Capture the cell that displays the provided text and extract its [X, Y] central coordinate. 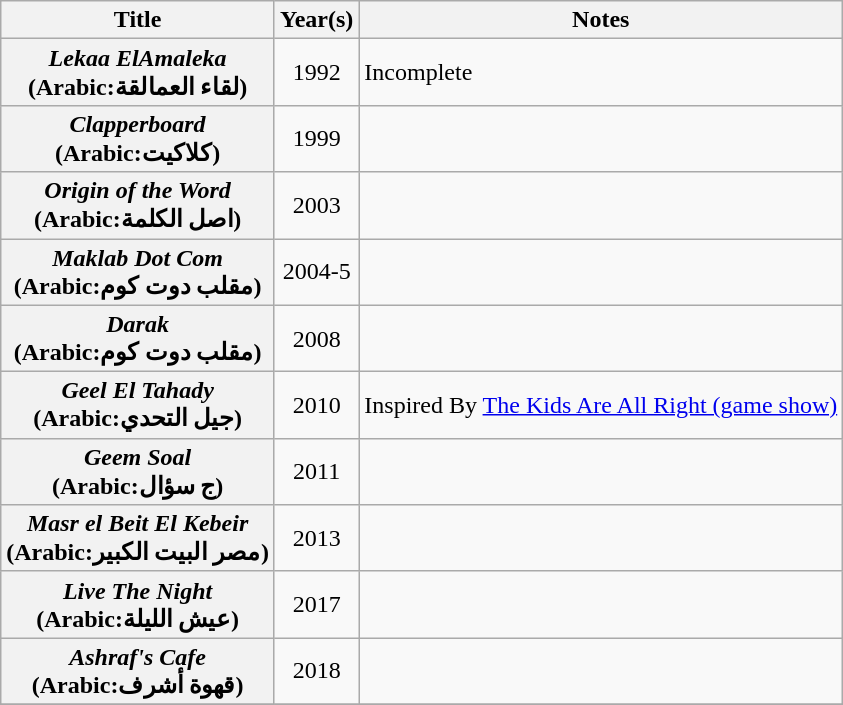
Maklab Dot Com(Arabic:مقلب دوت كوم) [138, 272]
Geem Soal(Arabic:ج سؤال) [138, 472]
Origin of the Word(Arabic:اصل الكلمة) [138, 206]
2017 [316, 604]
Ashraf's Cafe(Arabic:قهوة أشرف) [138, 672]
1992 [316, 72]
Masr el Beit El Kebeir(Arabic:مصر البيت الكبير) [138, 538]
Lekaa ElAmaleka(Arabic:لقاء العمالقة) [138, 72]
2011 [316, 472]
Geel El Tahady(Arabic:جيل التحدي) [138, 406]
2008 [316, 338]
Inspired By The Kids Are All Right (game show) [601, 406]
Year(s) [316, 20]
Darak(Arabic:مقلب دوت كوم) [138, 338]
Live The Night(Arabic:عيش الليلة) [138, 604]
2013 [316, 538]
Notes [601, 20]
1999 [316, 138]
2018 [316, 672]
Title [138, 20]
Incomplete [601, 72]
2004-5 [316, 272]
2010 [316, 406]
Clapperboard(Arabic:كلاكيت) [138, 138]
2003 [316, 206]
